Capture the cell that displays the provided text and extract its [x, y] central coordinate. 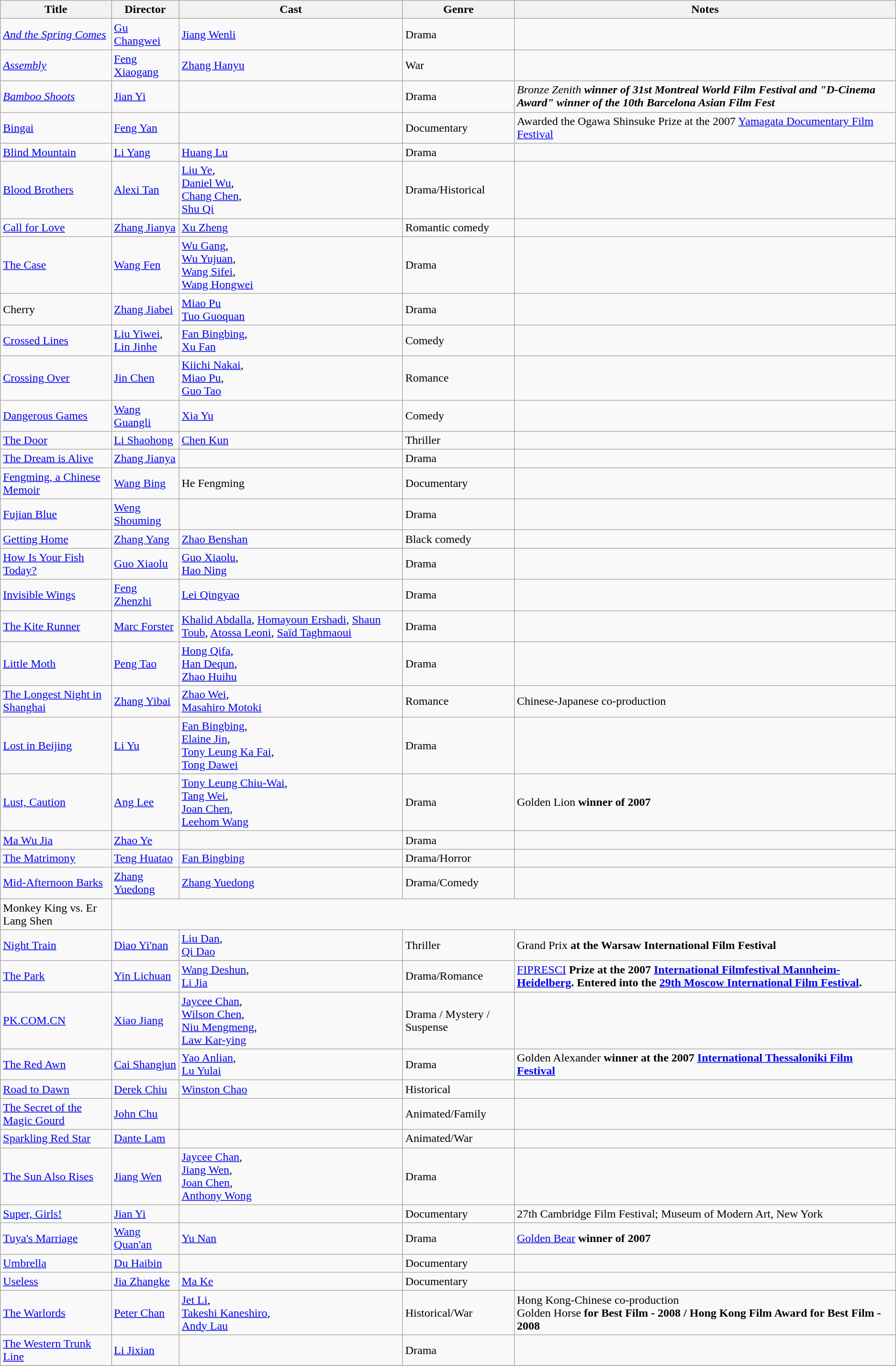
Gu Changwei [146, 34]
Wang Guangli [146, 416]
Ma Wu Jia [56, 840]
The Longest Night in Shanghai [56, 701]
The Warlords [56, 1312]
Drama/Comedy [459, 883]
Useless [56, 1281]
27th Cambridge Film Festival; Museum of Modern Art, New York [705, 1214]
Cast [291, 10]
Feng Yan [146, 127]
Peter Chan [146, 1312]
The Door [56, 440]
The Matrimony [56, 858]
Chinese-Japanese co-production [705, 701]
Fan Bingbing,Xu Fan [291, 340]
Fan Bingbing [291, 858]
Drama / Mystery / Suspense [459, 1021]
Diao Yi'nan [146, 945]
And the Spring Comes [56, 34]
Marc Forster [146, 626]
Winston Chao [291, 1089]
Drama/Romance [459, 977]
Jia Zhangke [146, 1281]
Crossed Lines [56, 340]
Historical/War [459, 1312]
Du Haibin [146, 1263]
Awarded the Ogawa Shinsuke Prize at the 2007 Yamagata Documentary Film Festival [705, 127]
Ang Lee [146, 802]
Dante Lam [146, 1139]
Ma Ke [291, 1281]
Dangerous Games [56, 416]
Tony Leung Chiu-Wai,Tang Wei,Joan Chen,Leehom Wang [291, 802]
Zhao Benshan [291, 539]
Getting Home [56, 539]
Li Shaohong [146, 440]
Wang Bing [146, 484]
Jin Chen [146, 378]
Golden Alexander winner at the 2007 International Thessaloniki Film Festival [705, 1065]
Invisible Wings [56, 595]
Drama/Historical [459, 190]
Animated/War [459, 1139]
Teng Huatao [146, 858]
Miao PuTuo Guoquan [291, 309]
Liu Yiwei,Lin Jinhe [146, 340]
The Secret of the Magic Gourd [56, 1114]
Lost in Beijing [56, 745]
Zhang Hanyu [291, 65]
The Sun Also Rises [56, 1176]
Zhang Jiabei [146, 309]
Liu Dan,Qi Dao [291, 945]
Hong Qifa,Han Dequn,Zhao Huihu [291, 664]
Fujian Blue [56, 514]
The Park [56, 977]
Feng Zhenzhi [146, 595]
Golden Bear winner of 2007 [705, 1238]
Assembly [56, 65]
FIPRESCI Prize at the 2007 International Filmfestival Mannheim-Heidelberg. Entered into the 29th Moscow International Film Festival. [705, 977]
Xu Zheng [291, 227]
Title [56, 10]
Super, Girls! [56, 1214]
Li Yu [146, 745]
Bronze Zenith winner of 31st Montreal World Film Festival and "D-Cinema Award" winner of the 10th Barcelona Asian Film Fest [705, 97]
Call for Love [56, 227]
Weng Shouming [146, 514]
Blind Mountain [56, 152]
Chen Kun [291, 440]
Jaycee Chan,Jiang Wen,Joan Chen,Anthony Wong [291, 1176]
Lust, Caution [56, 802]
Bingai [56, 127]
Alexi Tan [146, 190]
The Dream is Alive [56, 459]
Khalid Abdalla, Homayoun Ershadi, Shaun Toub, Atossa Leoni, Saïd Taghmaoui [291, 626]
Fengming, a Chinese Memoir [56, 484]
Fan Bingbing,Elaine Jin,Tony Leung Ka Fai,Tong Dawei [291, 745]
Sparkling Red Star [56, 1139]
Liu Ye,Daniel Wu,Chang Chen,Shu Qi [291, 190]
Zhao Wei,Masahiro Motoki [291, 701]
Blood Brothers [56, 190]
Yao Anlian,Lu Yulai [291, 1065]
Night Train [56, 945]
Peng Tao [146, 664]
Romantic comedy [459, 227]
Grand Prix at the Warsaw International Film Festival [705, 945]
Xia Yu [291, 416]
Jaycee Chan,Wilson Chen,Niu Mengmeng,Law Kar-ying [291, 1021]
Feng Xiaogang [146, 65]
Yu Nan [291, 1238]
Crossing Over [56, 378]
Guo Xiaolu [146, 564]
Little Moth [56, 664]
Yin Lichuan [146, 977]
Cherry [56, 309]
Zhang Yibai [146, 701]
Jiang Wenli [291, 34]
Hong Kong-Chinese co-productionGolden Horse for Best Film - 2008 / Hong Kong Film Award for Best Film - 2008 [705, 1312]
Derek Chiu [146, 1089]
Zhao Ye [146, 840]
Guo Xiaolu,Hao Ning [291, 564]
Wu Gang,Wu Yujuan,Wang Sifei,Wang Hongwei [291, 265]
Kiichi Nakai,Miao Pu,Guo Tao [291, 378]
The Red Awn [56, 1065]
He Fengming [291, 484]
Li Yang [146, 152]
Zhang Yang [146, 539]
The Case [56, 265]
Li Jixian [146, 1350]
Xiao Jiang [146, 1021]
Historical [459, 1089]
Lei Qingyao [291, 595]
John Chu [146, 1114]
Cai Shangjun [146, 1065]
The Western Trunk Line [56, 1350]
PK.COM.CN [56, 1021]
The Kite Runner [56, 626]
Mid-Afternoon Barks [56, 883]
Wang Quan'an [146, 1238]
Animated/Family [459, 1114]
Bamboo Shoots [56, 97]
Golden Lion winner of 2007 [705, 802]
Genre [459, 10]
Director [146, 10]
Wang Fen [146, 265]
Jiang Wen [146, 1176]
Notes [705, 10]
Umbrella [56, 1263]
Tuya's Marriage [56, 1238]
How Is Your Fish Today? [56, 564]
Monkey King vs. Er Lang Shen [56, 914]
Wang Deshun,Li Jia [291, 977]
Jet Li,Takeshi Kaneshiro,Andy Lau [291, 1312]
Huang Lu [291, 152]
Black comedy [459, 539]
Drama/Horror [459, 858]
War [459, 65]
Road to Dawn [56, 1089]
